Return the [X, Y] coordinate for the center point of the cell that contains the specified text.  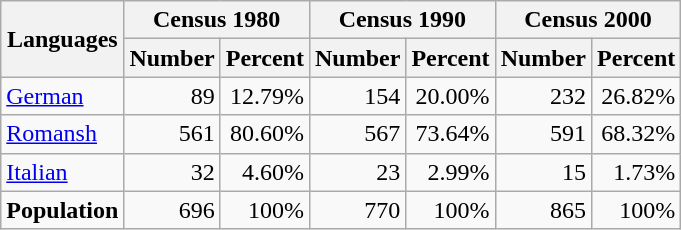
Census 2000 [588, 20]
15 [543, 172]
26.82% [636, 96]
561 [172, 134]
1.73% [636, 172]
89 [172, 96]
German [62, 96]
12.79% [264, 96]
696 [172, 210]
Italian [62, 172]
567 [357, 134]
68.32% [636, 134]
232 [543, 96]
20.00% [450, 96]
4.60% [264, 172]
Census 1980 [217, 20]
154 [357, 96]
770 [357, 210]
2.99% [450, 172]
591 [543, 134]
Romansh [62, 134]
865 [543, 210]
Languages [62, 39]
32 [172, 172]
23 [357, 172]
Population [62, 210]
Census 1990 [402, 20]
73.64% [450, 134]
80.60% [264, 134]
